Locate the cell with the specified text and output its [x, y] center coordinate. 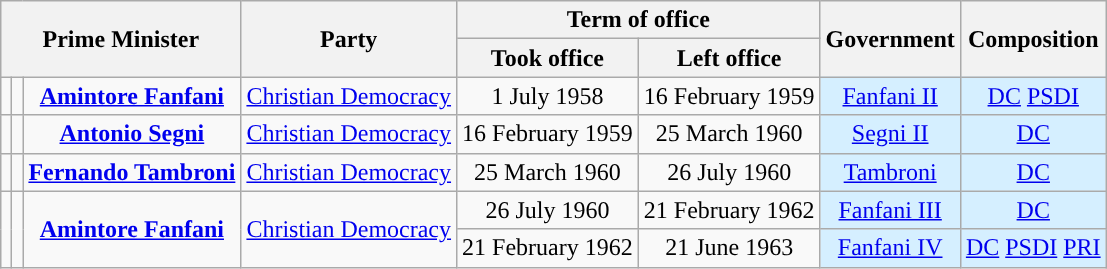
Fanfani IV [890, 248]
DC PSDI PRI [1033, 248]
1 July 1958 [548, 96]
Composition [1033, 39]
Took office [548, 58]
Left office [729, 58]
Segni II [890, 134]
Prime Minister [121, 39]
21 June 1963 [729, 248]
DC PSDI [1033, 96]
Fanfani II [890, 96]
Term of office [638, 20]
Party [349, 39]
Tambroni [890, 172]
Fernando Tambroni [132, 172]
Antonio Segni [132, 134]
Fanfani III [890, 210]
Government [890, 39]
